Capture the cell that displays the provided text and extract its (X, Y) central coordinate. 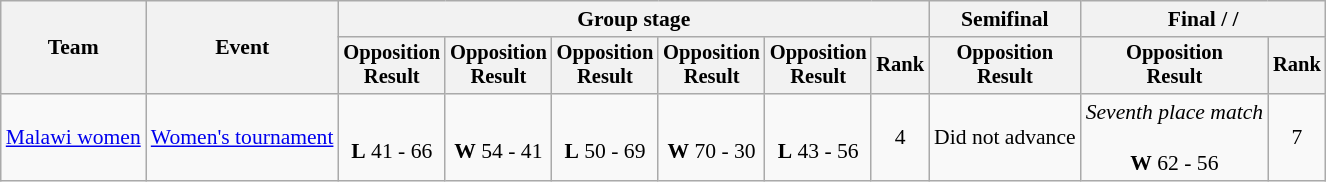
L 41 - 66 (392, 138)
4 (900, 138)
7 (1297, 138)
W 70 - 30 (712, 138)
Semifinal (1005, 19)
Final / / (1204, 19)
L 50 - 69 (606, 138)
Malawi women (74, 138)
W 54 - 41 (498, 138)
Team (74, 48)
Group stage (634, 19)
Seventh place matchW 62 - 56 (1175, 138)
Event (242, 48)
Women's tournament (242, 138)
L 43 - 56 (818, 138)
Did not advance (1005, 138)
